Find where the given text appears and provide that cell's center as [X, Y] coordinate. 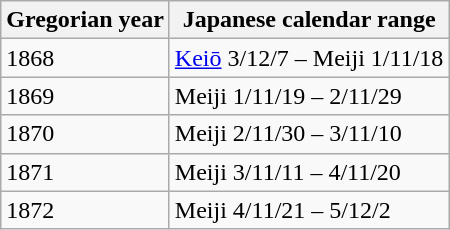
Japanese calendar range [309, 20]
Keiō 3/12/7 – Meiji 1/11/18 [309, 58]
Meiji 1/11/19 – 2/11/29 [309, 96]
1870 [86, 134]
1872 [86, 210]
1869 [86, 96]
Gregorian year [86, 20]
Meiji 3/11/11 – 4/11/20 [309, 172]
Meiji 4/11/21 – 5/12/2 [309, 210]
1871 [86, 172]
Meiji 2/11/30 – 3/11/10 [309, 134]
1868 [86, 58]
